Identify which cell holds the provided text, then report its (X, Y) central coordinate. 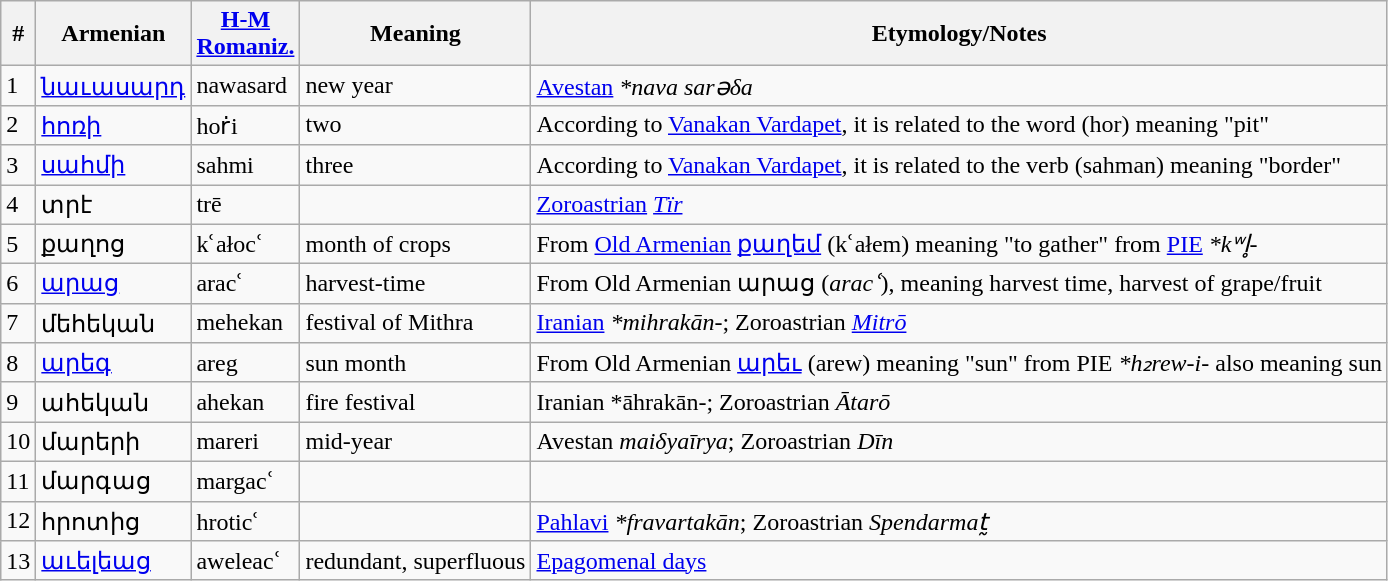
13 (18, 561)
Meaning (416, 34)
aracʿ (246, 284)
6 (18, 284)
Avestan maiδyaīrya; Zoroastrian Dīn (959, 442)
10 (18, 442)
արաց (114, 284)
From Old Armenian քաղեմ (kʿałem) meaning "to gather" from PIE *kʷl̥- (959, 244)
margacʿ (246, 481)
festival of Mithra (416, 323)
hoṙi (246, 125)
new year (416, 86)
նաւասարդ (114, 86)
kʿałocʿ (246, 244)
areg (246, 363)
According to Vanakan Vardapet, it is related to the verb (sahman) meaning "border" (959, 165)
mehekan (246, 323)
aweleacʿ (246, 561)
mid-year (416, 442)
հրոտից (114, 521)
սահմի (114, 165)
mareri (246, 442)
Iranian *mihrakān-; Zoroastrian Mitrō (959, 323)
ahekan (246, 402)
4 (18, 204)
# (18, 34)
Armenian (114, 34)
մարգաց (114, 481)
sun month (416, 363)
nawasard (246, 86)
three (416, 165)
sahmi (246, 165)
5 (18, 244)
9 (18, 402)
աւելեաց (114, 561)
Pahlavi *fravartakān; Zoroastrian Spendarmat̰ (959, 521)
H-MRomaniz. (246, 34)
2 (18, 125)
արեգ (114, 363)
մարերի (114, 442)
Epagomenal days (959, 561)
redundant, superfluous (416, 561)
11 (18, 481)
harvest-time (416, 284)
ահեկան (114, 402)
8 (18, 363)
7 (18, 323)
քաղոց (114, 244)
Etymology/Notes (959, 34)
3 (18, 165)
12 (18, 521)
Avestan *nava sarəδa (959, 86)
trē (246, 204)
1 (18, 86)
Zoroastrian Tïr (959, 204)
two (416, 125)
մեհեկան (114, 323)
month of crops (416, 244)
Iranian *āhrakān-; Zoroastrian Ātarō (959, 402)
According to Vanakan Vardapet, it is related to the word (hor) meaning "pit" (959, 125)
From Old Armenian արաց (aracʿ), meaning harvest time, harvest of grape/fruit (959, 284)
hroticʿ (246, 521)
From Old Armenian արեւ (arew) meaning "sun" from PIE *h₂rew-i- also meaning sun (959, 363)
հոռի (114, 125)
տրէ (114, 204)
fire festival (416, 402)
